Output the (x, y) coordinate of the center of the cell containing the given text.  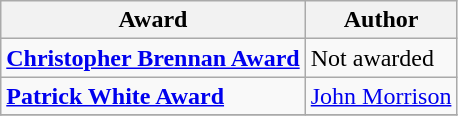
Award (153, 20)
John Morrison (381, 96)
Author (381, 20)
Christopher Brennan Award (153, 58)
Not awarded (381, 58)
Patrick White Award (153, 96)
